Output the (x, y) coordinate of the center of the cell containing the given text.  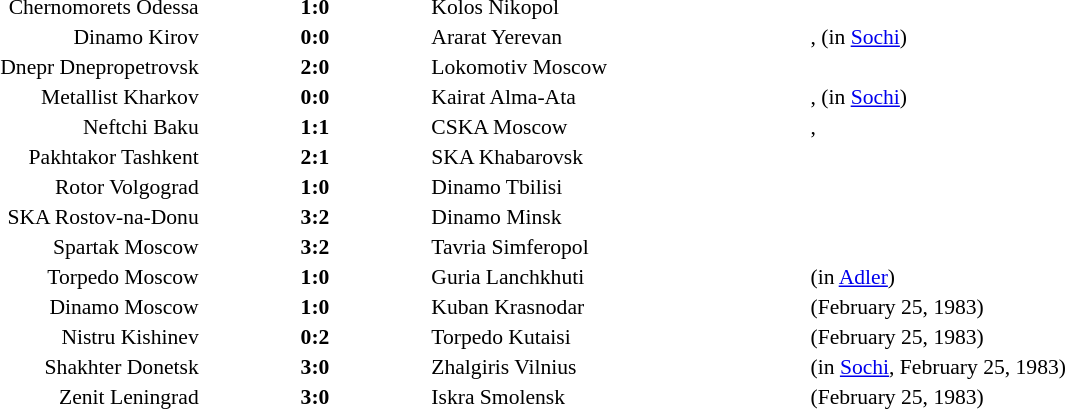
Dinamo Minsk (619, 217)
Torpedo Kutaisi (619, 337)
CSKA Moscow (619, 127)
0:2 (316, 337)
1:1 (316, 127)
Zhalgiris Vilnius (619, 367)
SKA Khabarovsk (619, 157)
2:1 (316, 157)
Tavria Simferopol (619, 247)
3:0 (316, 367)
Guria Lanchkhuti (619, 277)
Lokomotiv Moscow (619, 67)
Kairat Alma-Ata (619, 97)
Kuban Krasnodar (619, 307)
2:0 (316, 67)
Ararat Yerevan (619, 37)
Dinamo Tbilisi (619, 187)
